Capture the cell that displays the provided text and extract its [x, y] central coordinate. 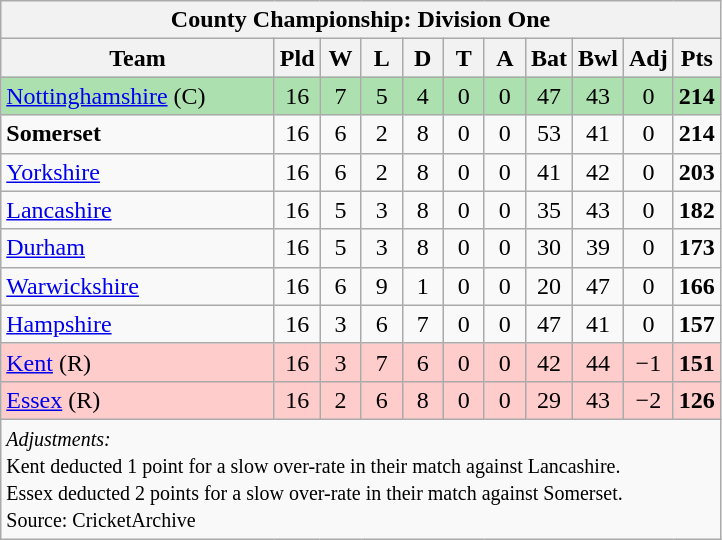
Nottinghamshire (C) [138, 96]
−1 [649, 362]
Team [138, 58]
20 [548, 286]
Warwickshire [138, 286]
9 [382, 286]
A [504, 58]
30 [548, 248]
182 [696, 210]
County Championship: Division One [361, 20]
D [422, 58]
Somerset [138, 134]
Kent (R) [138, 362]
Essex (R) [138, 400]
1 [422, 286]
T [464, 58]
W [340, 58]
35 [548, 210]
Bat [548, 58]
126 [696, 400]
Pts [696, 58]
203 [696, 172]
151 [696, 362]
Adj [649, 58]
44 [598, 362]
Durham [138, 248]
157 [696, 324]
53 [548, 134]
166 [696, 286]
Yorkshire [138, 172]
29 [548, 400]
Hampshire [138, 324]
L [382, 58]
173 [696, 248]
−2 [649, 400]
39 [598, 248]
Lancashire [138, 210]
Bwl [598, 58]
4 [422, 96]
Pld [297, 58]
